Detect which cell encompasses the target text, then output its [x, y] center coordinate. 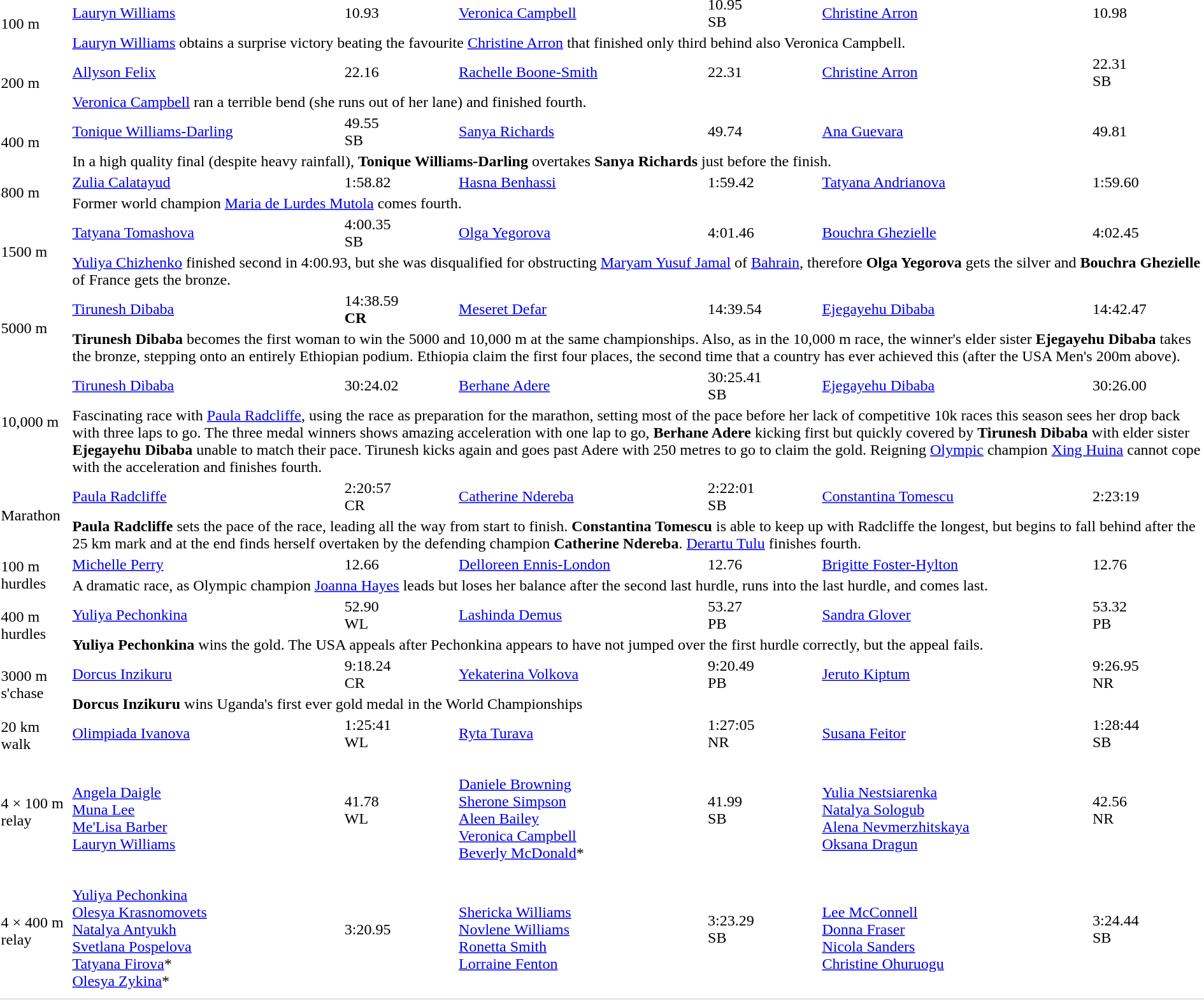
In a high quality final (despite heavy rainfall), Tonique Williams-Darling overtakes Sanya Richards just before the finish. [638, 161]
2:22:01SB [763, 497]
1:25:41WL [399, 734]
4:01.46 [763, 233]
Angela DaigleMuna LeeMe'Lisa BarberLauryn Williams [206, 810]
Sandra Glover [956, 615]
Former world champion Maria de Lurdes Mutola comes fourth. [638, 203]
1:59.42 [763, 182]
Yekaterina Volkova [582, 674]
400 m [34, 142]
41.99SB [763, 810]
Allyson Felix [206, 73]
Yuliya Pechonkina wins the gold. The USA appeals after Pechonkina appears to have not jumped over the first hurdle correctly, but the appeal fails. [638, 645]
Zulia Calatayud [206, 182]
4:02.45 [1148, 233]
Veronica Campbell ran a terrible bend (she runs out of her lane) and finished fourth. [638, 102]
22.31SB [1148, 73]
22.31 [763, 73]
Rachelle Boone-Smith [582, 73]
30:26.00 [1148, 386]
9:18.24CR [399, 674]
49.55SB [399, 131]
53.32PB [1148, 615]
Meseret Defar [582, 310]
2:23:19 [1148, 497]
Ryta Turava [582, 734]
49.74 [763, 131]
Bouchra Ghezielle [956, 233]
Tatyana Tomashova [206, 233]
2:20:57CR [399, 497]
Delloreen Ennis-London [582, 564]
10,000 m [34, 422]
Berhane Adere [582, 386]
Yuliya PechonkinaOlesya KrasnomovetsNatalya AntyukhSvetlana PospelovaTatyana Firova*Olesya Zykina* [206, 929]
Daniele BrowningSherone SimpsonAleen BaileyVeronica CampbellBeverly McDonald* [582, 810]
1:28:44SB [1148, 734]
Yulia NestsiarenkaNatalya SologubAlena NevmerzhitskayaOksana Dragun [956, 810]
1:59.60 [1148, 182]
Sanya Richards [582, 131]
Shericka WilliamsNovlene WilliamsRonetta SmithLorraine Fenton [582, 929]
1:27:05NR [763, 734]
1:58.82 [399, 182]
Tatyana Andrianova [956, 182]
400 m hurdles [34, 625]
49.81 [1148, 131]
Catherine Ndereba [582, 497]
3:24.44SB [1148, 929]
22.16 [399, 73]
Susana Feitor [956, 734]
Ana Guevara [956, 131]
4 × 400 m relay [34, 931]
Yuliya Pechonkina [206, 615]
Olimpiada Ivanova [206, 734]
Paula Radcliffe [206, 497]
12.66 [399, 564]
Jeruto Kiptum [956, 674]
20 km walk [34, 735]
3:23.29SB [763, 929]
30:25.41SB [763, 386]
4:00.35SB [399, 233]
3:20.95 [399, 929]
5000 m [34, 329]
Tonique Williams-Darling [206, 131]
9:26.95NR [1148, 674]
9:20.49PB [763, 674]
Lee McConnellDonna FraserNicola SandersChristine Ohuruogu [956, 929]
14:38.59CR [399, 310]
800 m [34, 192]
Olga Yegorova [582, 233]
Dorcus Inzikuru wins Uganda's first ever gold medal in the World Championships [638, 704]
Dorcus Inzikuru [206, 674]
42.56NR [1148, 810]
14:42.47 [1148, 310]
1500 m [34, 252]
Lauryn Williams obtains a surprise victory beating the favourite Christine Arron that finished only third behind also Veronica Campbell. [638, 43]
4 × 100 m relay [34, 811]
Christine Arron [956, 73]
Lashinda Demus [582, 615]
200 m [34, 83]
Hasna Benhassi [582, 182]
52.90WL [399, 615]
53.27PB [763, 615]
Constantina Tomescu [956, 497]
3000 m s'chase [34, 685]
Michelle Perry [206, 564]
41.78WL [399, 810]
Brigitte Foster-Hylton [956, 564]
100 m hurdles [34, 575]
14:39.54 [763, 310]
30:24.02 [399, 386]
Marathon [34, 516]
